Search for the cell housing the specified text and yield its [x, y] center coordinate. 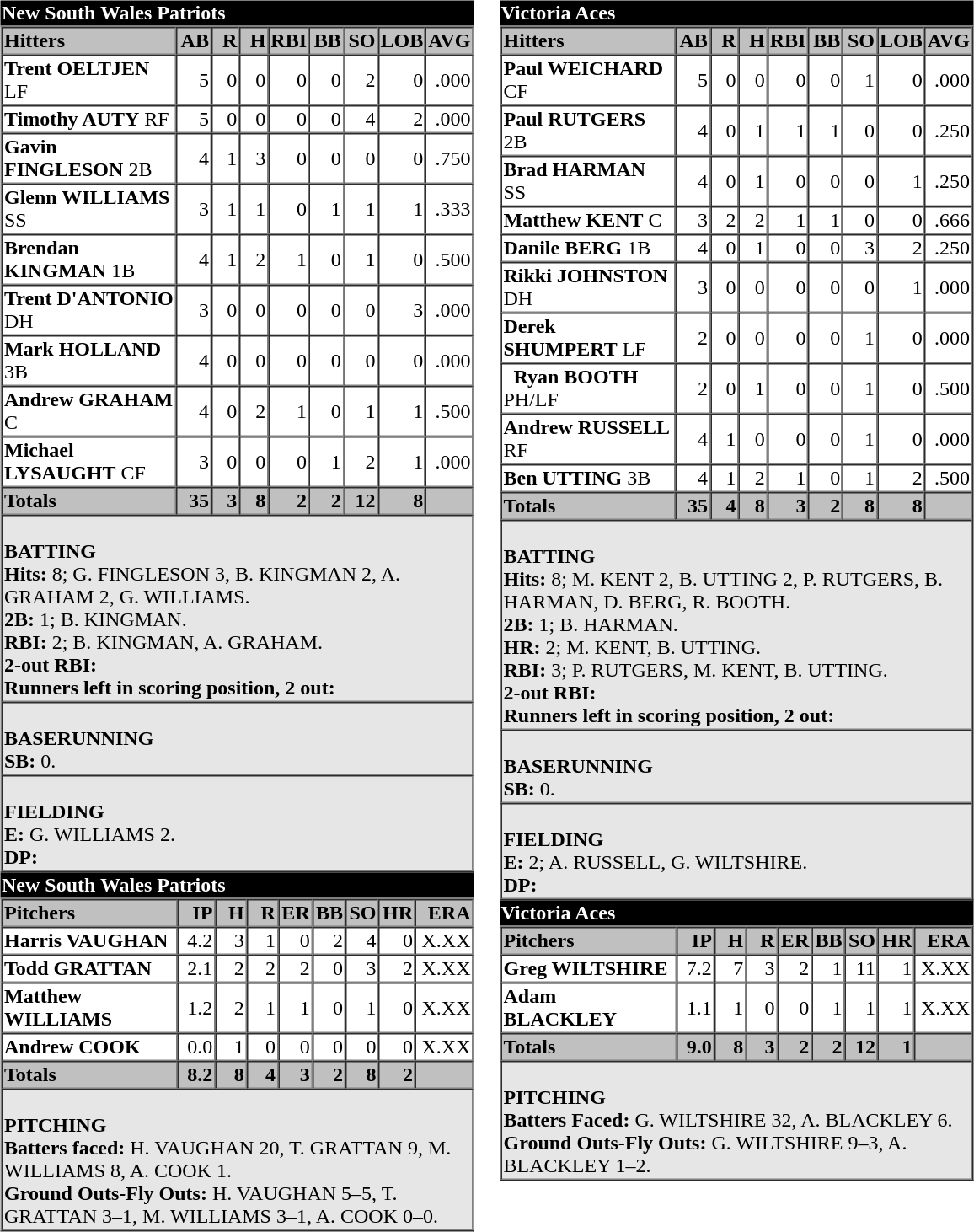
Paul RUTGERS 2B [588, 131]
Glenn WILLIAMS SS [89, 209]
Andrew COOK [89, 1047]
Timothy AUTY RF [89, 120]
Trent OELTJEN LF [89, 80]
FIELDING E: 2; A. RUSSELL, G. WILTSHIRE. DP: [736, 851]
Adam BLACKLEY [588, 1008]
7.2 [696, 969]
Derek SHUMPERT LF [588, 338]
Todd GRATTAN [89, 969]
7 [730, 969]
Matthew KENT C [588, 221]
Mark HOLLAND 3B [89, 361]
Ryan BOOTH PH/LF [588, 388]
Paul WEICHARD CF [588, 80]
Greg WILTSHIRE [588, 969]
Ben UTTING 3B [588, 479]
Trent D'ANTONIO DH [89, 310]
4.2 [195, 940]
Brad HARMAN SS [588, 181]
Michael LYSAUGHT CF [89, 462]
.750 [449, 158]
2.1 [195, 969]
0.0 [195, 1047]
Gavin FINGLESON 2B [89, 158]
Harris VAUGHAN [89, 940]
.333 [449, 209]
Andrew GRAHAM C [89, 411]
Andrew RUSSELL RF [588, 439]
11 [861, 969]
8.2 [195, 1075]
9.0 [696, 1047]
1.1 [696, 1008]
Matthew WILLIAMS [89, 1008]
Rikki JOHNSTON DH [588, 287]
.666 [949, 221]
Brendan KINGMAN 1B [89, 260]
1.2 [195, 1008]
FIELDING E: G. WILLIAMS 2. DP: [238, 823]
Danile BERG 1B [588, 248]
PITCHING Batters Faced: G. WILTSHIRE 32, A. BLACKLEY 6. Ground Outs-Fly Outs: G. WILTSHIRE 9–3, A. BLACKLEY 1–2. [736, 1121]
